Determine the [X, Y] coordinate at the center of the cell enclosing the given text.  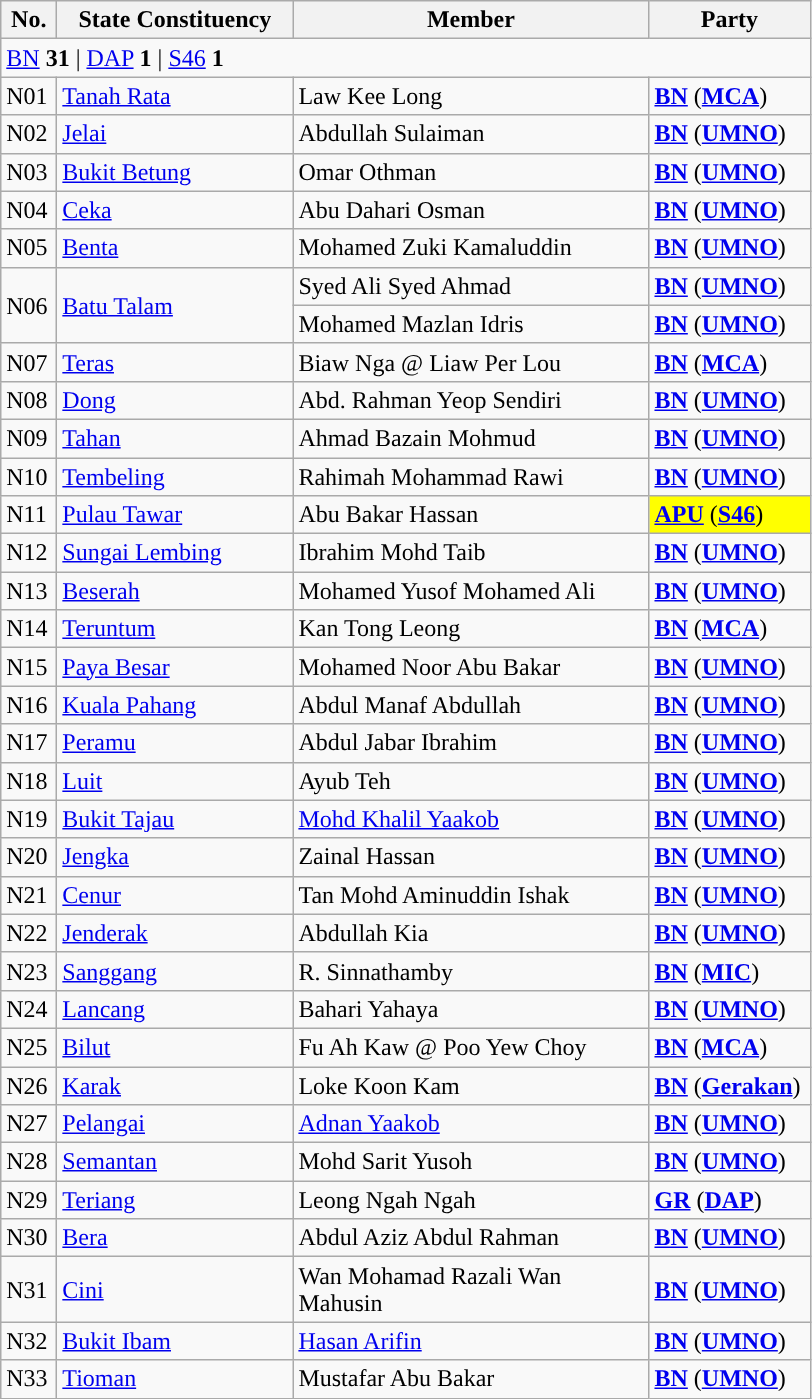
Bera [175, 1238]
Cenur [175, 895]
Pulau Tawar [175, 515]
Sungai Lembing [175, 553]
Teriang [175, 1200]
APU (S46) [730, 515]
N24 [29, 1009]
N30 [29, 1238]
Paya Besar [175, 667]
N09 [29, 438]
Ceka [175, 210]
N02 [29, 134]
Party [730, 20]
N08 [29, 400]
Abdullah Kia [471, 933]
N17 [29, 743]
Jenderak [175, 933]
Zainal Hassan [471, 857]
Adnan Yaakob [471, 1124]
N28 [29, 1162]
Abdul Jabar Ibrahim [471, 743]
N15 [29, 667]
BN (MIC) [730, 971]
Mohd Khalil Yaakob [471, 819]
N31 [29, 1290]
Wan Mohamad Razali Wan Mahusin [471, 1290]
Bahari Yahaya [471, 1009]
Teruntum [175, 629]
Jengka [175, 857]
BN (Gerakan) [730, 1085]
Member [471, 20]
N18 [29, 781]
Mohamed Noor Abu Bakar [471, 667]
Biaw Nga @ Liaw Per Lou [471, 362]
N22 [29, 933]
Karak [175, 1085]
Kan Tong Leong [471, 629]
N07 [29, 362]
Abdul Manaf Abdullah [471, 705]
Mustafar Abu Bakar [471, 1379]
N26 [29, 1085]
R. Sinnathamby [471, 971]
Leong Ngah Ngah [471, 1200]
Sanggang [175, 971]
Bukit Ibam [175, 1341]
Fu Ah Kaw @ Poo Yew Choy [471, 1047]
N20 [29, 857]
Tanah Rata [175, 96]
Mohamed Yusof Mohamed Ali [471, 591]
Abu Dahari Osman [471, 210]
Hasan Arifin [471, 1341]
N10 [29, 477]
Loke Koon Kam [471, 1085]
Luit [175, 781]
Omar Othman [471, 172]
Tioman [175, 1379]
N21 [29, 895]
N16 [29, 705]
Beserah [175, 591]
Law Kee Long [471, 96]
Benta [175, 248]
Semantan [175, 1162]
N06 [29, 305]
N05 [29, 248]
N04 [29, 210]
Bilut [175, 1047]
Kuala Pahang [175, 705]
Teras [175, 362]
Mohamed Mazlan Idris [471, 324]
Lancang [175, 1009]
N01 [29, 96]
BN 31 | DAP 1 | S46 1 [406, 58]
Abdullah Sulaiman [471, 134]
N19 [29, 819]
N27 [29, 1124]
Mohd Sarit Yusoh [471, 1162]
State Constituency [175, 20]
Pelangai [175, 1124]
Tembeling [175, 477]
Abu Bakar Hassan [471, 515]
N29 [29, 1200]
Tan Mohd Aminuddin Ishak [471, 895]
N11 [29, 515]
Ahmad Bazain Mohmud [471, 438]
Syed Ali Syed Ahmad [471, 286]
Tahan [175, 438]
Ibrahim Mohd Taib [471, 553]
N03 [29, 172]
Bukit Tajau [175, 819]
Abdul Aziz Abdul Rahman [471, 1238]
Ayub Teh [471, 781]
Peramu [175, 743]
N32 [29, 1341]
N13 [29, 591]
Abd. Rahman Yeop Sendiri [471, 400]
Bukit Betung [175, 172]
N14 [29, 629]
No. [29, 20]
N25 [29, 1047]
Jelai [175, 134]
Mohamed Zuki Kamaluddin [471, 248]
N12 [29, 553]
Dong [175, 400]
N33 [29, 1379]
GR (DAP) [730, 1200]
Batu Talam [175, 305]
Rahimah Mohammad Rawi [471, 477]
N23 [29, 971]
Cini [175, 1290]
